Output the (x, y) coordinate of the center of the cell containing the given text.  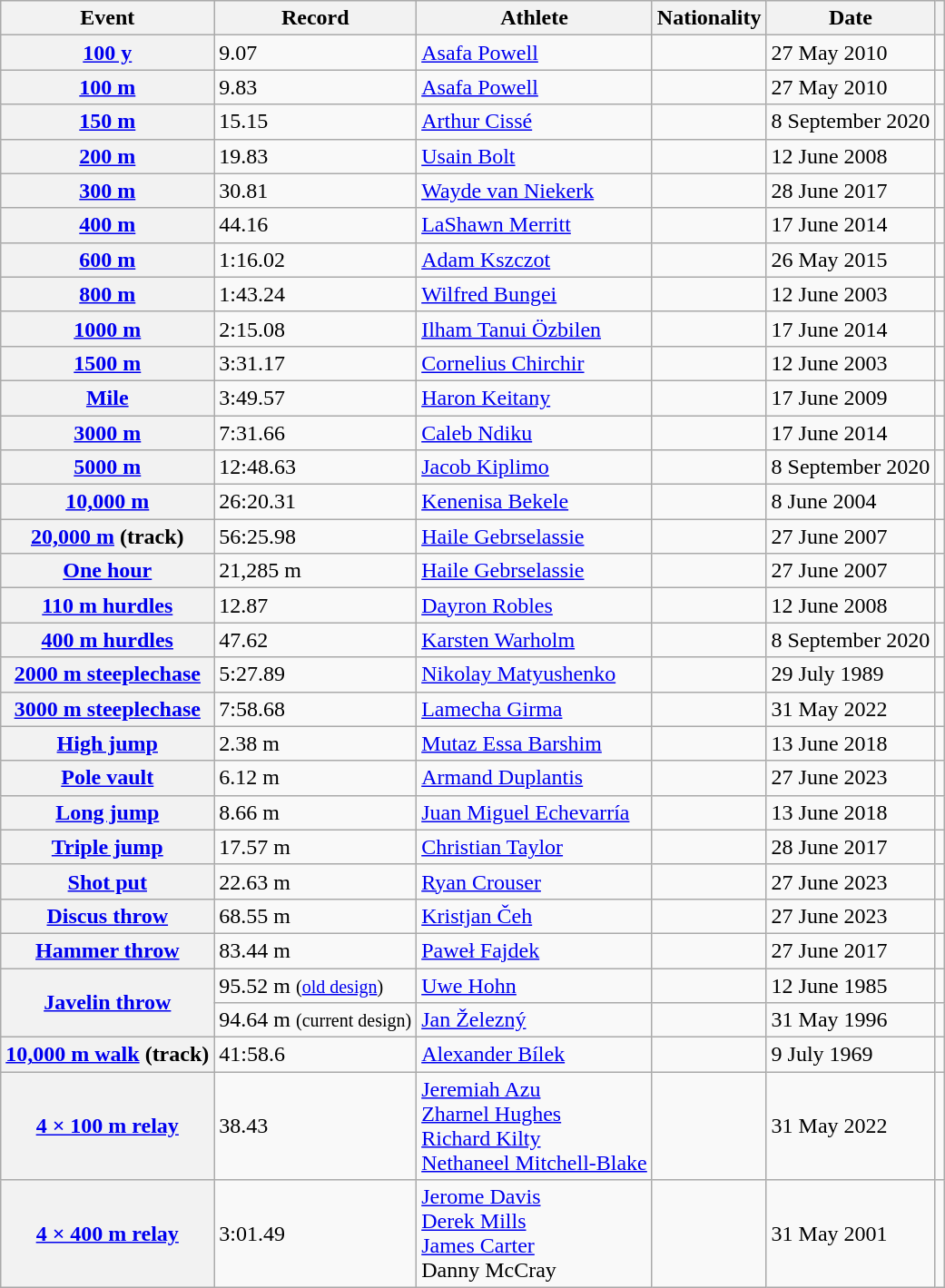
8.66 m (316, 812)
20,000 m (track) (107, 536)
400 m (107, 225)
10,000 m (107, 502)
Alexander Bílek (535, 1055)
Javelin throw (107, 1002)
150 m (107, 122)
9.07 (316, 53)
Adam Kszczot (535, 260)
800 m (107, 294)
Lamecha Girma (535, 709)
LaShawn Merritt (535, 225)
5:27.89 (316, 674)
Ryan Crouser (535, 881)
400 m hurdles (107, 640)
41:58.6 (316, 1055)
100 m (107, 87)
4 × 400 m relay (107, 1234)
110 m hurdles (107, 605)
Wayde van Niekerk (535, 191)
44.16 (316, 225)
3:49.57 (316, 398)
One hour (107, 571)
Discus throw (107, 916)
7:31.66 (316, 433)
Juan Miguel Echevarría (535, 812)
100 y (107, 53)
1:16.02 (316, 260)
Paweł Fajdek (535, 950)
3:01.49 (316, 1234)
Long jump (107, 812)
200 m (107, 156)
Jerome DavisDerek MillsJames CarterDanny McCray (535, 1234)
Dayron Robles (535, 605)
Kristjan Čeh (535, 916)
1:43.24 (316, 294)
Nationality (709, 18)
Nikolay Matyushenko (535, 674)
Cornelius Chirchir (535, 363)
Record (316, 18)
12.87 (316, 605)
9 July 1969 (851, 1055)
2:15.08 (316, 329)
Jan Železný (535, 1020)
31 May 2001 (851, 1234)
17 June 2009 (851, 398)
Date (851, 18)
3:31.17 (316, 363)
Haron Keitany (535, 398)
7:58.68 (316, 709)
12 June 1985 (851, 985)
68.55 m (316, 916)
3000 m (107, 433)
Shot put (107, 881)
Triple jump (107, 847)
600 m (107, 260)
Ilham Tanui Özbilen (535, 329)
15.15 (316, 122)
95.52 m (old design) (316, 985)
1000 m (107, 329)
19.83 (316, 156)
Karsten Warholm (535, 640)
Arthur Cissé (535, 122)
30.81 (316, 191)
29 July 1989 (851, 674)
Hammer throw (107, 950)
4 × 100 m relay (107, 1126)
56:25.98 (316, 536)
5000 m (107, 467)
12:48.63 (316, 467)
6.12 m (316, 778)
Wilfred Bungei (535, 294)
3000 m steeplechase (107, 709)
Jeremiah Azu Zharnel HughesRichard KiltyNethaneel Mitchell-Blake (535, 1126)
2000 m steeplechase (107, 674)
2.38 m (316, 743)
8 June 2004 (851, 502)
Caleb Ndiku (535, 433)
22.63 m (316, 881)
47.62 (316, 640)
Uwe Hohn (535, 985)
Event (107, 18)
Jacob Kiplimo (535, 467)
1500 m (107, 363)
Mile (107, 398)
Usain Bolt (535, 156)
Christian Taylor (535, 847)
38.43 (316, 1126)
300 m (107, 191)
94.64 m (current design) (316, 1020)
26 May 2015 (851, 260)
83.44 m (316, 950)
Armand Duplantis (535, 778)
Mutaz Essa Barshim (535, 743)
High jump (107, 743)
31 May 1996 (851, 1020)
Kenenisa Bekele (535, 502)
Pole vault (107, 778)
26:20.31 (316, 502)
17.57 m (316, 847)
21,285 m (316, 571)
10,000 m walk (track) (107, 1055)
9.83 (316, 87)
Athlete (535, 18)
27 June 2017 (851, 950)
